Capture the cell that displays the provided text and extract its (x, y) central coordinate. 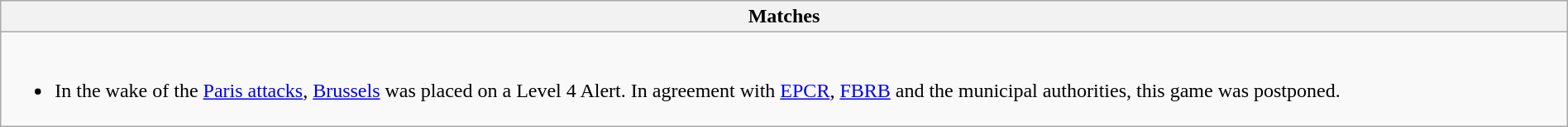
Matches (784, 17)
